Extract the (X, Y) coordinate from the center of the cell holding the provided text.  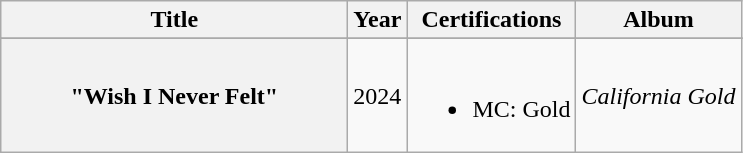
California Gold (658, 96)
2024 (378, 96)
Title (174, 20)
Year (378, 20)
"Wish I Never Felt" (174, 96)
MC: Gold (492, 96)
Certifications (492, 20)
Album (658, 20)
